Output the (x, y) coordinate of the center of the cell containing the given text.  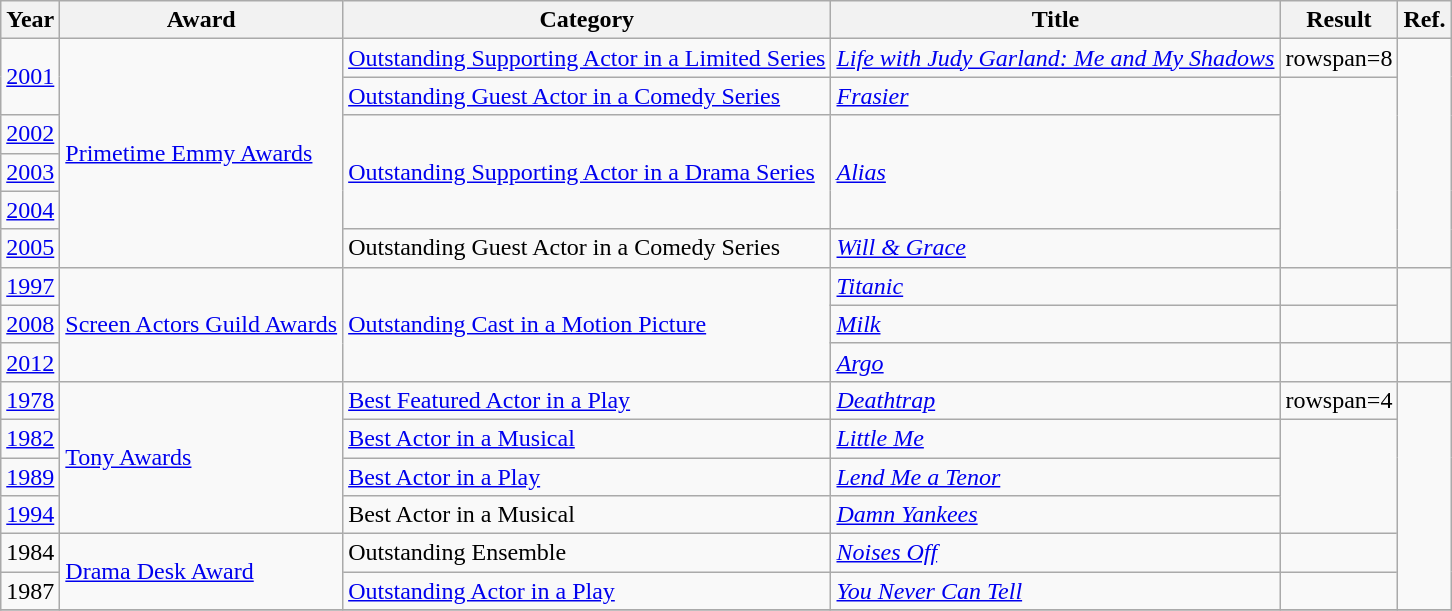
Life with Judy Garland: Me and My Shadows (1056, 58)
Outstanding Supporting Actor in a Drama Series (587, 172)
Alias (1056, 172)
Argo (1056, 362)
1987 (30, 591)
Little Me (1056, 438)
Deathtrap (1056, 400)
Year (30, 20)
rowspan=8 (1339, 58)
Screen Actors Guild Awards (202, 324)
1978 (30, 400)
Frasier (1056, 96)
2003 (30, 172)
Outstanding Supporting Actor in a Limited Series (587, 58)
Will & Grace (1056, 248)
Lend Me a Tenor (1056, 477)
Tony Awards (202, 457)
Noises Off (1056, 553)
Ref. (1424, 20)
Milk (1056, 324)
1982 (30, 438)
Best Featured Actor in a Play (587, 400)
rowspan=4 (1339, 400)
Damn Yankees (1056, 515)
Outstanding Actor in a Play (587, 591)
2012 (30, 362)
Outstanding Cast in a Motion Picture (587, 324)
2005 (30, 248)
Title (1056, 20)
2002 (30, 134)
Primetime Emmy Awards (202, 153)
1994 (30, 515)
Drama Desk Award (202, 572)
1984 (30, 553)
Best Actor in a Play (587, 477)
Titanic (1056, 286)
Category (587, 20)
1997 (30, 286)
2001 (30, 77)
Award (202, 20)
You Never Can Tell (1056, 591)
Outstanding Ensemble (587, 553)
2008 (30, 324)
2004 (30, 210)
1989 (30, 477)
Result (1339, 20)
